Determine the (x, y) coordinate at the center of the cell enclosing the given text.  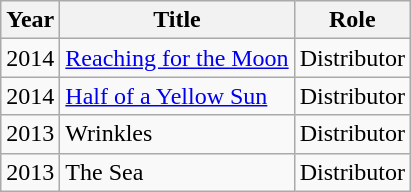
Reaching for the Moon (177, 58)
Year (30, 20)
Role (352, 20)
The Sea (177, 172)
Half of a Yellow Sun (177, 96)
Title (177, 20)
Wrinkles (177, 134)
